For the text-containing cell, return its midpoint in [x, y] coordinate format. 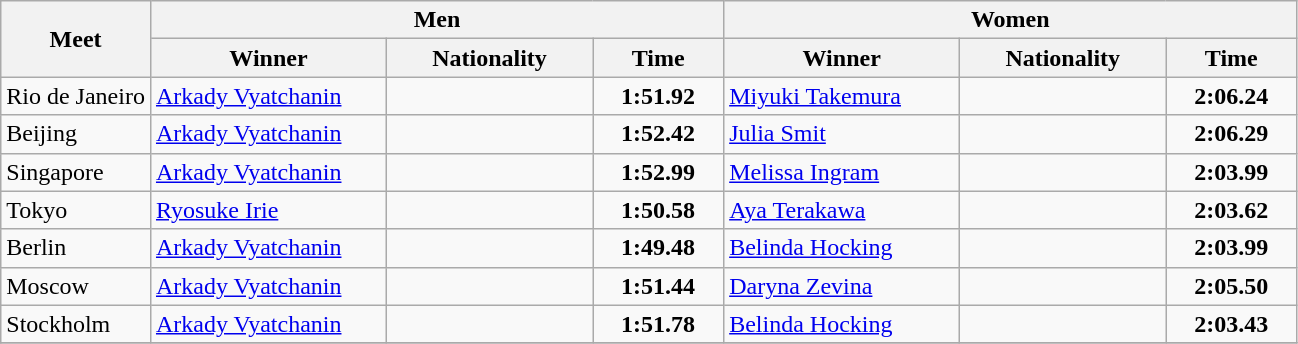
Melissa Ingram [842, 172]
1:51.44 [658, 286]
1:50.58 [658, 210]
Women [1010, 20]
2:06.29 [1232, 134]
1:52.99 [658, 172]
1:51.78 [658, 324]
1:51.92 [658, 96]
Tokyo [76, 210]
Men [436, 20]
Meet [76, 39]
Berlin [76, 248]
Ryosuke Irie [268, 210]
Julia Smit [842, 134]
2:05.50 [1232, 286]
2:03.62 [1232, 210]
Singapore [76, 172]
Moscow [76, 286]
Rio de Janeiro [76, 96]
1:52.42 [658, 134]
Miyuki Takemura [842, 96]
1:49.48 [658, 248]
Aya Terakawa [842, 210]
Stockholm [76, 324]
Beijing [76, 134]
2:06.24 [1232, 96]
2:03.43 [1232, 324]
Daryna Zevina [842, 286]
